Determine the (X, Y) coordinate at the center of the cell enclosing the given text.  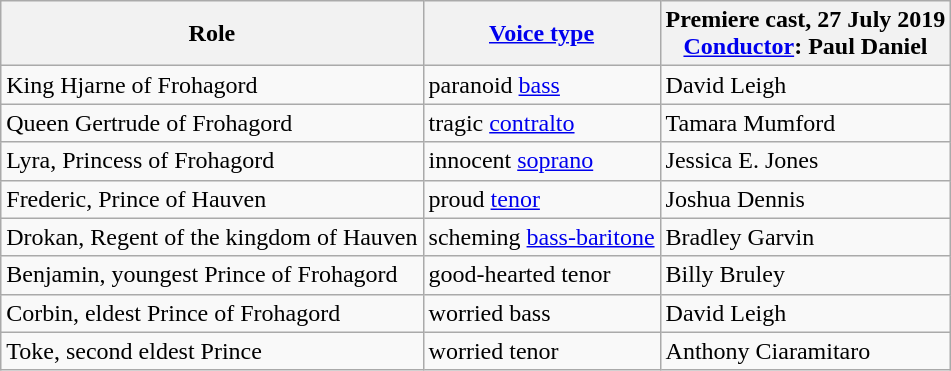
proud tenor (542, 199)
Benjamin, youngest Prince of Frohagord (212, 275)
Tamara Mumford (806, 123)
Role (212, 34)
worried tenor (542, 351)
Toke, second eldest Prince (212, 351)
tragic contralto (542, 123)
Lyra, Princess of Frohagord (212, 161)
Drokan, Regent of the kingdom of Hauven (212, 237)
King Hjarne of Frohagord (212, 85)
Frederic, Prince of Hauven (212, 199)
Premiere cast, 27 July 2019Conductor: Paul Daniel (806, 34)
Joshua Dennis (806, 199)
Jessica E. Jones (806, 161)
worried bass (542, 313)
scheming bass-baritone (542, 237)
Voice type (542, 34)
Corbin, eldest Prince of Frohagord (212, 313)
Bradley Garvin (806, 237)
Anthony Ciaramitaro (806, 351)
Billy Bruley (806, 275)
good-hearted tenor (542, 275)
Queen Gertrude of Frohagord (212, 123)
innocent soprano (542, 161)
paranoid bass (542, 85)
